Search for the cell housing the specified text and yield its [x, y] center coordinate. 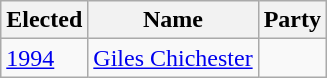
Name [173, 20]
Elected [44, 20]
Giles Chichester [173, 58]
Party [292, 20]
1994 [44, 58]
